Detect which cell encompasses the target text, then output its [x, y] center coordinate. 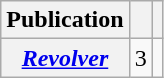
Revolver [65, 58]
Publication [65, 20]
3 [140, 58]
